Locate the cell with the specified text and output its (x, y) center coordinate. 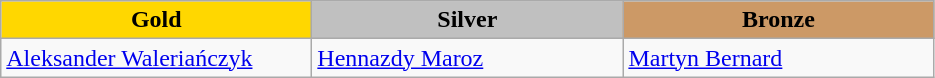
Gold (156, 20)
Hennazdy Maroz (468, 58)
Bronze (778, 20)
Aleksander Waleriańczyk (156, 58)
Martyn Bernard (778, 58)
Silver (468, 20)
